Capture the cell that displays the provided text and extract its (x, y) central coordinate. 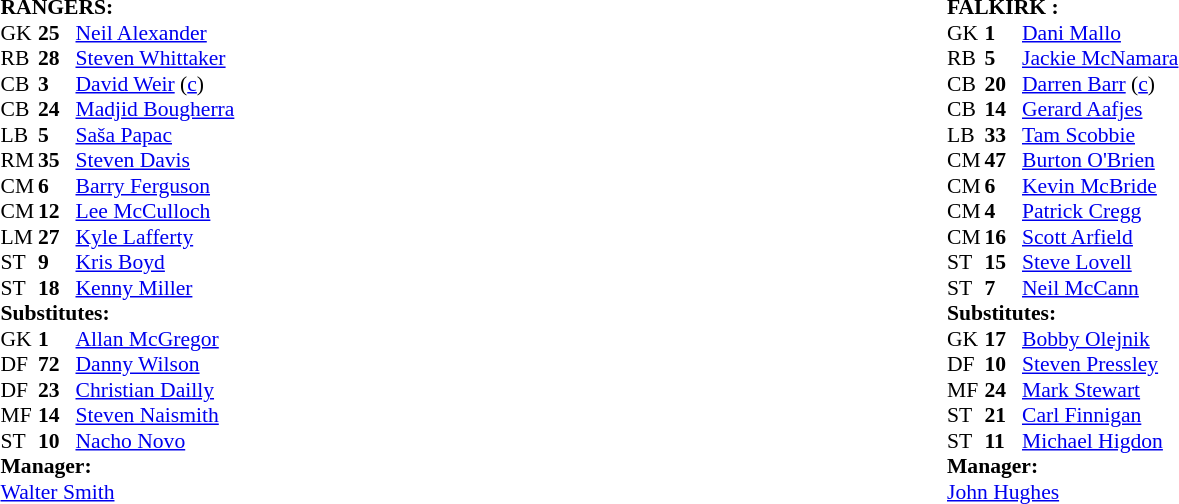
15 (1003, 263)
RM (19, 161)
Kris Boyd (156, 263)
72 (57, 365)
Steven Pressley (1100, 365)
Kenny Miller (156, 288)
21 (1003, 415)
David Weir (c) (156, 84)
4 (1003, 211)
12 (57, 211)
Carl Finnigan (1100, 415)
25 (57, 33)
Allan McGregor (156, 339)
47 (1003, 161)
23 (57, 390)
Neil McCann (1100, 288)
11 (1003, 441)
18 (57, 288)
Neil Alexander (156, 33)
35 (57, 161)
Darren Barr (c) (1100, 84)
20 (1003, 84)
33 (1003, 135)
28 (57, 59)
16 (1003, 237)
27 (57, 237)
Nacho Novo (156, 441)
Saša Papac (156, 135)
Kevin McBride (1100, 186)
Steven Whittaker (156, 59)
Jackie McNamara (1100, 59)
Barry Ferguson (156, 186)
LM (19, 237)
Patrick Cregg (1100, 211)
Bobby Olejnik (1100, 339)
Mark Stewart (1100, 390)
Christian Dailly (156, 390)
Scott Arfield (1100, 237)
Madjid Bougherra (156, 109)
Gerard Aafjes (1100, 109)
Steven Davis (156, 161)
Steven Naismith (156, 415)
Tam Scobbie (1100, 135)
7 (1003, 288)
Lee McCulloch (156, 211)
Steve Lovell (1100, 263)
17 (1003, 339)
Dani Mallo (1100, 33)
Michael Higdon (1100, 441)
9 (57, 263)
Burton O'Brien (1100, 161)
Kyle Lafferty (156, 237)
3 (57, 84)
Danny Wilson (156, 365)
